Determine the (x, y) coordinate at the center of the cell enclosing the given text.  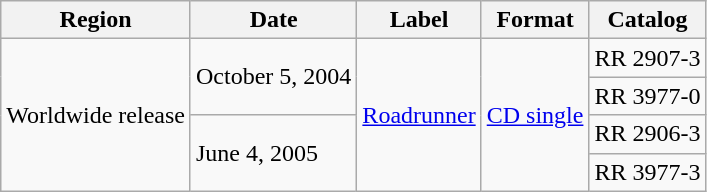
CD single (535, 115)
October 5, 2004 (273, 77)
Date (273, 20)
Catalog (648, 20)
Roadrunner (419, 115)
RR 2907-3 (648, 58)
Label (419, 20)
RR 3977-0 (648, 96)
Worldwide release (96, 115)
RR 3977-3 (648, 172)
Format (535, 20)
Region (96, 20)
June 4, 2005 (273, 153)
RR 2906-3 (648, 134)
